From the cell containing the given text, extract its center point as [x, y] coordinate. 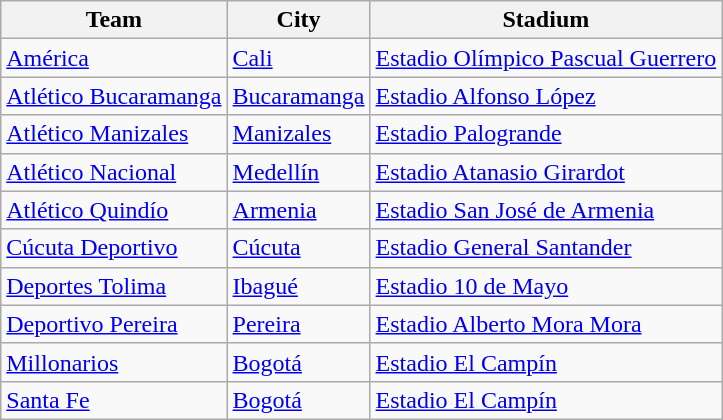
Santa Fe [114, 400]
Ibagué [298, 286]
Estadio San José de Armenia [546, 210]
Pereira [298, 324]
Medellín [298, 172]
Team [114, 20]
Cúcuta Deportivo [114, 248]
América [114, 58]
Estadio Palogrande [546, 134]
City [298, 20]
Atlético Nacional [114, 172]
Deportivo Pereira [114, 324]
Deportes Tolima [114, 286]
Cúcuta [298, 248]
Estadio Olímpico Pascual Guerrero [546, 58]
Estadio Atanasio Girardot [546, 172]
Atlético Quindío [114, 210]
Atlético Manizales [114, 134]
Manizales [298, 134]
Atlético Bucaramanga [114, 96]
Cali [298, 58]
Millonarios [114, 362]
Estadio Alberto Mora Mora [546, 324]
Estadio General Santander [546, 248]
Estadio Alfonso López [546, 96]
Estadio 10 de Mayo [546, 286]
Bucaramanga [298, 96]
Stadium [546, 20]
Armenia [298, 210]
